Scan for the cell matching the given text and deliver its [x, y] coordinate at center. 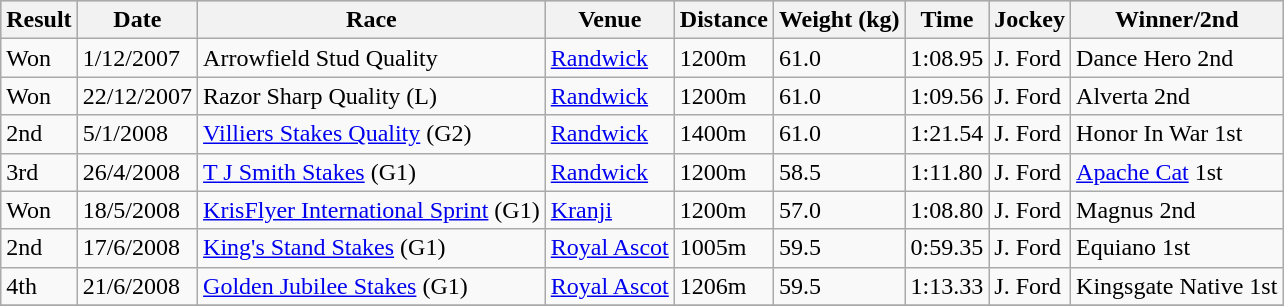
Magnus 2nd [1177, 210]
22/12/2007 [137, 96]
Villiers Stakes Quality (G2) [372, 134]
T J Smith Stakes (G1) [372, 172]
0:59.35 [947, 248]
1:08.80 [947, 210]
58.5 [839, 172]
Time [947, 20]
21/6/2008 [137, 286]
Distance [724, 20]
Kingsgate Native 1st [1177, 286]
Date [137, 20]
1:08.95 [947, 58]
1400m [724, 134]
1/12/2007 [137, 58]
Result [39, 20]
1:13.33 [947, 286]
Winner/2nd [1177, 20]
KrisFlyer International Sprint (G1) [372, 210]
26/4/2008 [137, 172]
Race [372, 20]
57.0 [839, 210]
1:21.54 [947, 134]
Honor In War 1st [1177, 134]
1005m [724, 248]
Alverta 2nd [1177, 96]
3rd [39, 172]
Golden Jubilee Stakes (G1) [372, 286]
1:11.80 [947, 172]
4th [39, 286]
18/5/2008 [137, 210]
Weight (kg) [839, 20]
Apache Cat 1st [1177, 172]
Equiano 1st [1177, 248]
5/1/2008 [137, 134]
Venue [610, 20]
Arrowfield Stud Quality [372, 58]
Dance Hero 2nd [1177, 58]
Razor Sharp Quality (L) [372, 96]
1206m [724, 286]
17/6/2008 [137, 248]
Jockey [1030, 20]
Kranji [610, 210]
King's Stand Stakes (G1) [372, 248]
1:09.56 [947, 96]
